Search for the cell housing the specified text and yield its (x, y) center coordinate. 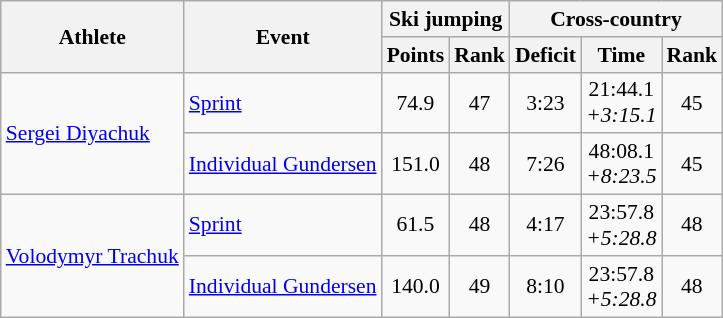
140.0 (416, 286)
48:08.1 +8:23.5 (621, 164)
Points (416, 55)
Sergei Diyachuk (92, 133)
3:23 (546, 102)
7:26 (546, 164)
8:10 (546, 286)
61.5 (416, 226)
Volodymyr Trachuk (92, 256)
Time (621, 55)
4:17 (546, 226)
21:44.1 +3:15.1 (621, 102)
74.9 (416, 102)
Athlete (92, 36)
Cross-country (616, 19)
151.0 (416, 164)
49 (480, 286)
47 (480, 102)
Event (283, 36)
Ski jumping (446, 19)
Deficit (546, 55)
